Scan for the cell matching the given text and deliver its [X, Y] coordinate at center. 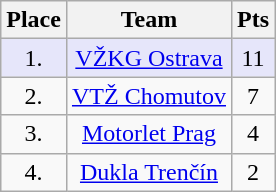
2. [34, 96]
Dukla Trenčín [148, 172]
7 [254, 96]
VTŽ Chomutov [148, 96]
11 [254, 58]
Team [148, 20]
2 [254, 172]
4. [34, 172]
VŽKG Ostrava [148, 58]
Place [34, 20]
1. [34, 58]
Motorlet Prag [148, 134]
4 [254, 134]
3. [34, 134]
Pts [254, 20]
